Provide the (x, y) coordinate of the cell's center where the given text is located.  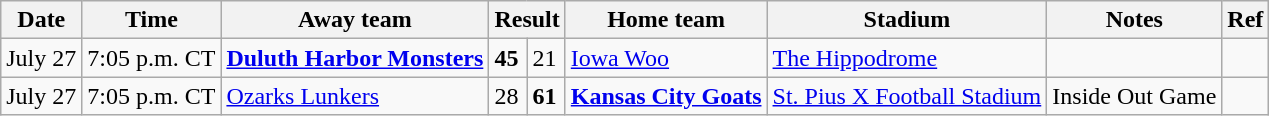
Inside Out Game (1134, 96)
Ref (1246, 20)
The Hippodrome (907, 58)
28 (508, 96)
Result (527, 20)
Iowa Woo (666, 58)
Date (42, 20)
Home team (666, 20)
Stadium (907, 20)
Duluth Harbor Monsters (355, 58)
Ozarks Lunkers (355, 96)
45 (508, 58)
Time (152, 20)
Notes (1134, 20)
Kansas City Goats (666, 96)
St. Pius X Football Stadium (907, 96)
21 (546, 58)
Away team (355, 20)
61 (546, 96)
